Scan for the cell matching the given text and deliver its [x, y] coordinate at center. 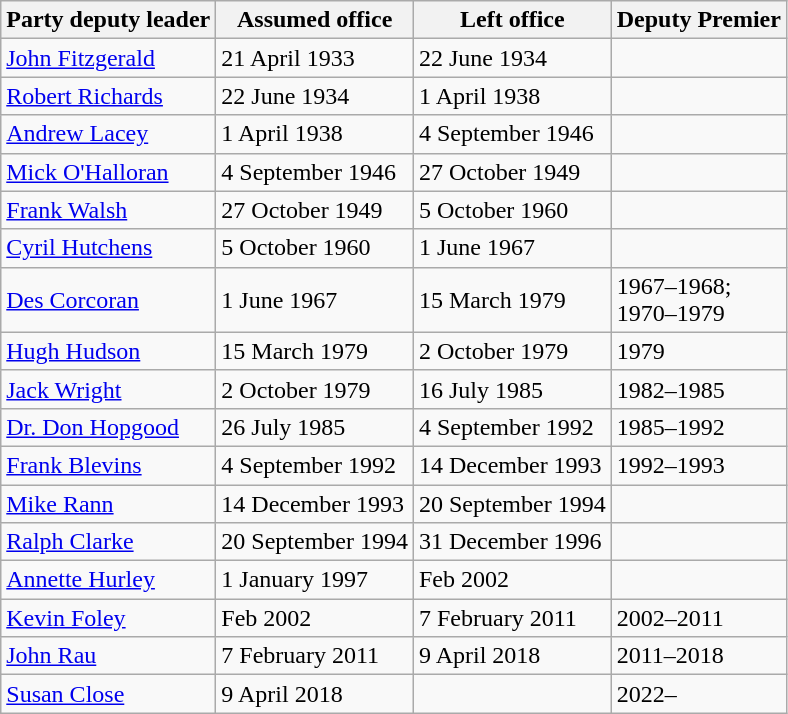
1982–1985 [698, 389]
Mike Rann [108, 503]
Frank Walsh [108, 210]
2022– [698, 694]
Mick O'Halloran [108, 172]
1992–1993 [698, 465]
Dr. Don Hopgood [108, 427]
Hugh Hudson [108, 351]
Kevin Foley [108, 618]
Deputy Premier [698, 20]
21 April 1933 [315, 58]
John Fitzgerald [108, 58]
1985–1992 [698, 427]
Susan Close [108, 694]
Robert Richards [108, 96]
Party deputy leader [108, 20]
1967–1968; 1970–1979 [698, 300]
Annette Hurley [108, 580]
26 July 1985 [315, 427]
John Rau [108, 656]
2011–2018 [698, 656]
Frank Blevins [108, 465]
2002–2011 [698, 618]
Left office [512, 20]
Assumed office [315, 20]
1 January 1997 [315, 580]
31 December 1996 [512, 542]
16 July 1985 [512, 389]
Jack Wright [108, 389]
Ralph Clarke [108, 542]
Des Corcoran [108, 300]
Andrew Lacey [108, 134]
Cyril Hutchens [108, 248]
1979 [698, 351]
